Detect which cell encompasses the target text, then output its (X, Y) center coordinate. 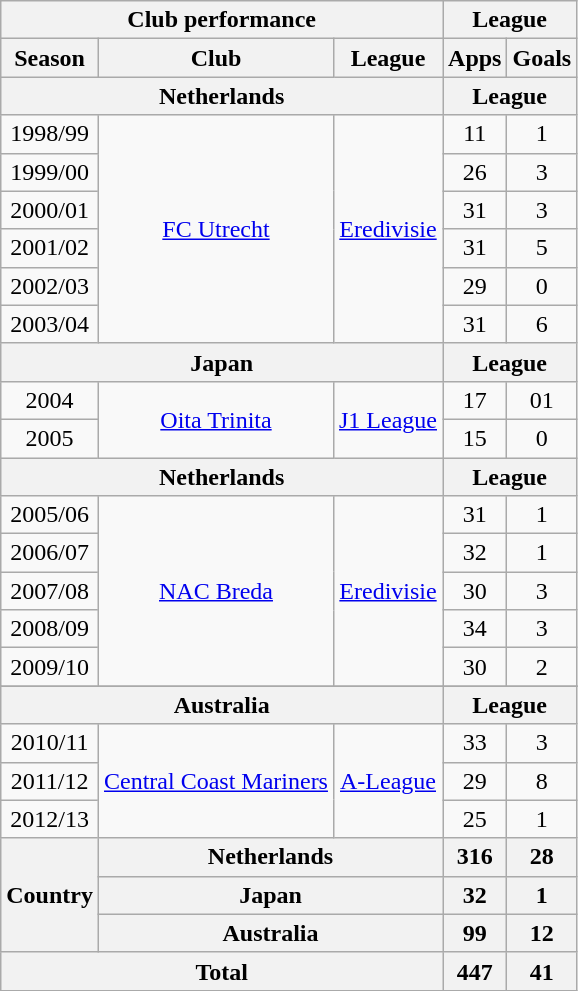
A-League (388, 781)
2 (542, 667)
2010/11 (50, 743)
2005/06 (50, 515)
2001/02 (50, 248)
6 (542, 324)
11 (475, 134)
34 (475, 629)
1998/99 (50, 134)
Total (222, 971)
2011/12 (50, 781)
FC Utrecht (216, 229)
Season (50, 58)
J1 League (388, 419)
Club performance (222, 20)
41 (542, 971)
2005 (50, 438)
2008/09 (50, 629)
Central Coast Mariners (216, 781)
33 (475, 743)
01 (542, 400)
1999/00 (50, 172)
12 (542, 933)
Oita Trinita (216, 419)
2007/08 (50, 591)
26 (475, 172)
2003/04 (50, 324)
2009/10 (50, 667)
447 (475, 971)
Club (216, 58)
Apps (475, 58)
17 (475, 400)
Country (50, 895)
Goals (542, 58)
99 (475, 933)
2004 (50, 400)
5 (542, 248)
2012/13 (50, 819)
28 (542, 857)
2002/03 (50, 286)
316 (475, 857)
25 (475, 819)
8 (542, 781)
2000/01 (50, 210)
2006/07 (50, 553)
15 (475, 438)
NAC Breda (216, 591)
